Find where the given text appears and provide that cell's center as [X, Y] coordinate. 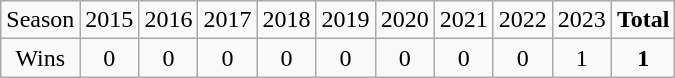
2016 [168, 20]
2023 [582, 20]
Total [643, 20]
2017 [228, 20]
Season [40, 20]
2018 [286, 20]
2015 [110, 20]
2020 [404, 20]
2022 [522, 20]
2021 [464, 20]
2019 [346, 20]
Wins [40, 58]
